Scan for the cell matching the given text and deliver its [x, y] coordinate at center. 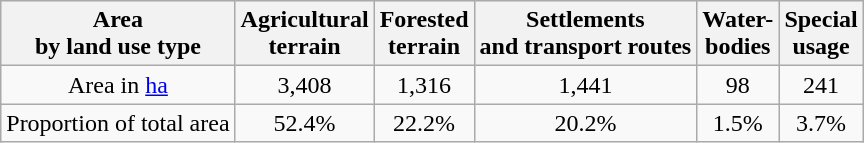
Water-bodies [738, 34]
52.4% [304, 123]
Specialusage [821, 34]
1,441 [586, 85]
241 [821, 85]
Areaby land use type [118, 34]
1,316 [424, 85]
Proportion of total area [118, 123]
98 [738, 85]
20.2% [586, 123]
Forestedterrain [424, 34]
3.7% [821, 123]
Area in ha [118, 85]
Settlementsand transport routes [586, 34]
Agriculturalterrain [304, 34]
1.5% [738, 123]
22.2% [424, 123]
3,408 [304, 85]
